Return the (X, Y) coordinate for the center point of the cell that contains the specified text.  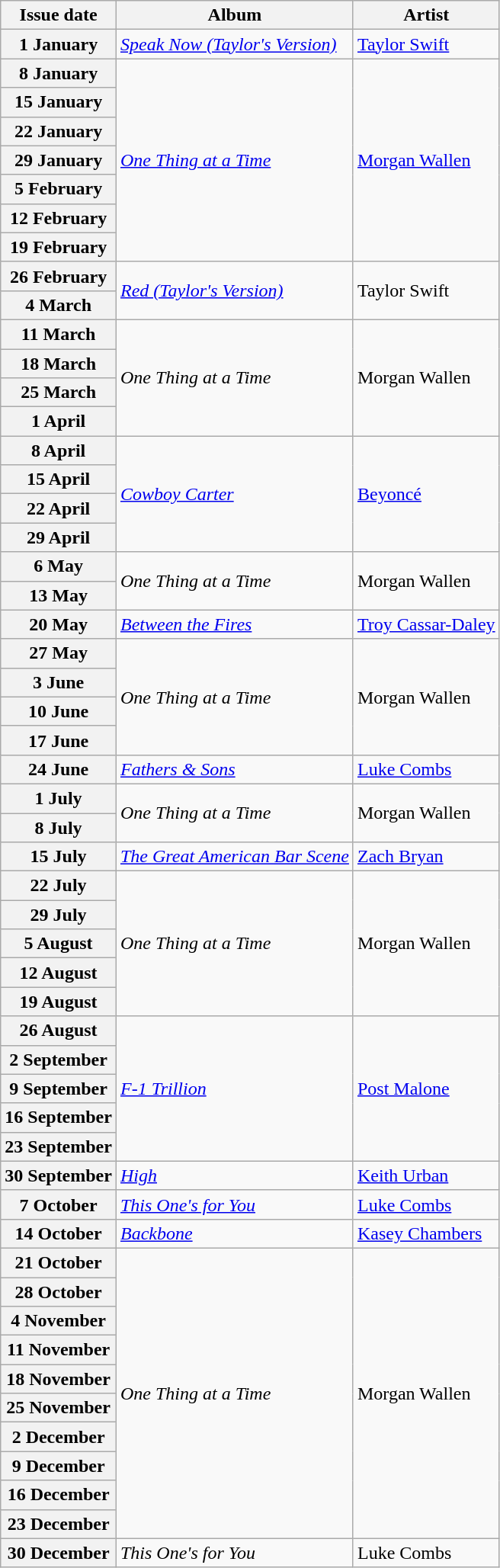
9 September (59, 1089)
8 April (59, 451)
18 March (59, 364)
1 July (59, 798)
Artist (426, 15)
Fathers & Sons (235, 769)
8 January (59, 73)
7 October (59, 1204)
11 November (59, 1350)
Kasey Chambers (426, 1233)
Speak Now (Taylor's Version) (235, 44)
16 September (59, 1117)
The Great American Bar Scene (235, 857)
24 June (59, 769)
6 May (59, 566)
Beyoncé (426, 494)
30 December (59, 1553)
2 December (59, 1437)
29 January (59, 160)
13 May (59, 595)
High (235, 1175)
Cowboy Carter (235, 494)
29 July (59, 915)
12 February (59, 218)
15 July (59, 857)
27 May (59, 653)
19 August (59, 1002)
8 July (59, 827)
F-1 Trillion (235, 1089)
Red (Taylor's Version) (235, 290)
22 April (59, 508)
Troy Cassar-Daley (426, 624)
23 December (59, 1524)
Album (235, 15)
18 November (59, 1379)
26 February (59, 276)
30 September (59, 1175)
21 October (59, 1262)
17 June (59, 740)
4 November (59, 1321)
1 January (59, 44)
20 May (59, 624)
15 April (59, 479)
10 June (59, 711)
5 February (59, 189)
Backbone (235, 1233)
Between the Fires (235, 624)
15 January (59, 102)
1 April (59, 422)
Issue date (59, 15)
Post Malone (426, 1089)
29 April (59, 537)
23 September (59, 1146)
4 March (59, 305)
Keith Urban (426, 1175)
14 October (59, 1233)
9 December (59, 1466)
25 March (59, 393)
11 March (59, 334)
19 February (59, 247)
26 August (59, 1031)
22 January (59, 131)
5 August (59, 944)
28 October (59, 1292)
22 July (59, 886)
12 August (59, 973)
3 June (59, 682)
Zach Bryan (426, 857)
2 September (59, 1060)
16 December (59, 1495)
25 November (59, 1408)
